Determine the [x, y] coordinate at the center of the cell enclosing the given text.  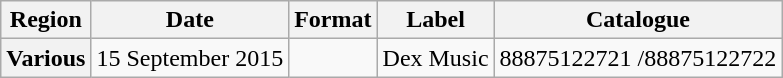
88875122721 /88875122722 [638, 58]
Region [46, 20]
Label [436, 20]
15 September 2015 [190, 58]
Various [46, 58]
Date [190, 20]
Dex Music [436, 58]
Catalogue [638, 20]
Format [333, 20]
